For the text-containing cell, return its midpoint in (X, Y) coordinate format. 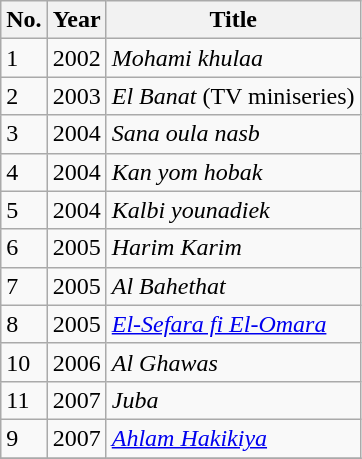
Kan yom hobak (233, 172)
2003 (76, 96)
2006 (76, 362)
9 (24, 438)
8 (24, 324)
Juba (233, 400)
2002 (76, 58)
2 (24, 96)
Kalbi younadiek (233, 210)
11 (24, 400)
3 (24, 134)
10 (24, 362)
El Banat (TV miniseries) (233, 96)
Al Bahethat (233, 286)
1 (24, 58)
El-Sefara fi El-Omara (233, 324)
Ahlam Hakikiya (233, 438)
No. (24, 20)
Title (233, 20)
Al Ghawas (233, 362)
Sana oula nasb (233, 134)
6 (24, 248)
Mohami khulaa (233, 58)
5 (24, 210)
Harim Karim (233, 248)
7 (24, 286)
4 (24, 172)
Year (76, 20)
